Output the (x, y) coordinate of the center of the cell containing the given text.  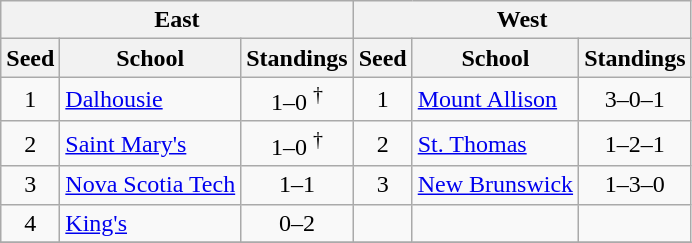
1–2–1 (635, 144)
3–0–1 (635, 100)
1–1 (297, 185)
1–3–0 (635, 185)
Saint Mary's (150, 144)
West (522, 20)
King's (150, 223)
4 (30, 223)
0–2 (297, 223)
New Brunswick (495, 185)
Nova Scotia Tech (150, 185)
St. Thomas (495, 144)
East (177, 20)
Dalhousie (150, 100)
Mount Allison (495, 100)
